Locate the cell with the specified text and output its [X, Y] center coordinate. 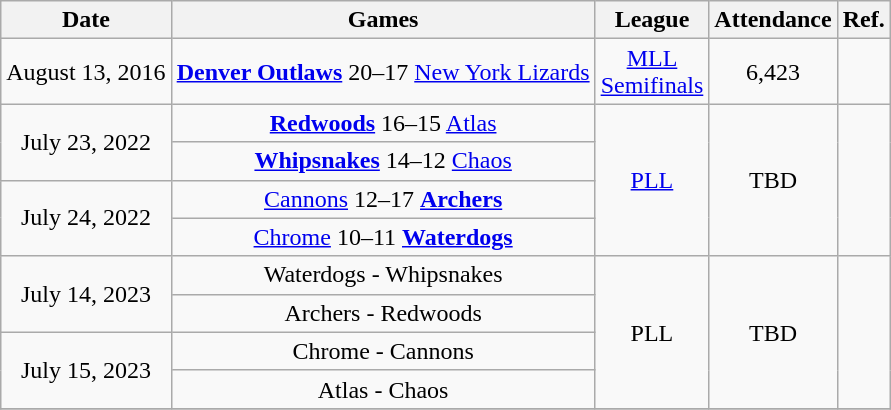
Whipsnakes 14–12 Chaos [383, 161]
Atlas - Chaos [383, 389]
July 15, 2023 [86, 370]
Archers - Redwoods [383, 313]
July 24, 2022 [86, 218]
Ref. [864, 20]
Cannons 12–17 Archers [383, 199]
League [652, 20]
Denver Outlaws 20–17 New York Lizards [383, 72]
Waterdogs - Whipsnakes [383, 275]
Chrome - Cannons [383, 351]
Redwoods 16–15 Atlas [383, 123]
Chrome 10–11 Waterdogs [383, 237]
Games [383, 20]
Date [86, 20]
July 23, 2022 [86, 142]
August 13, 2016 [86, 72]
July 14, 2023 [86, 294]
MLLSemifinals [652, 72]
Attendance [773, 20]
6,423 [773, 72]
